Detect which cell encompasses the target text, then output its (x, y) center coordinate. 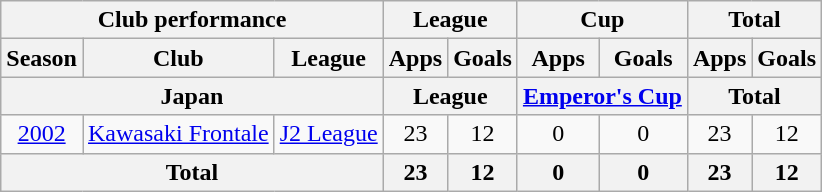
Japan (192, 96)
2002 (42, 134)
Cup (602, 20)
Emperor's Cup (602, 96)
Club performance (192, 20)
Kawasaki Frontale (178, 134)
Season (42, 58)
J2 League (328, 134)
Club (178, 58)
